Output the [x, y] coordinate of the center of the cell containing the given text.  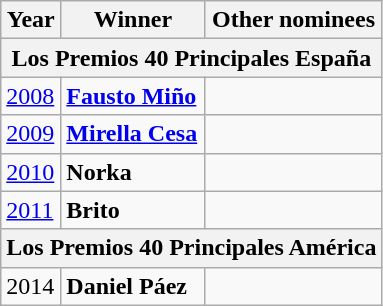
Los Premios 40 Principales América [192, 248]
Year [31, 20]
2008 [31, 96]
Norka [133, 172]
Fausto Miño [133, 96]
2010 [31, 172]
2014 [31, 286]
Los Premios 40 Principales España [192, 58]
Winner [133, 20]
Brito [133, 210]
Mirella Cesa [133, 134]
2009 [31, 134]
Daniel Páez [133, 286]
2011 [31, 210]
Other nominees [294, 20]
